Return (X, Y) of the center of cell containing provided text 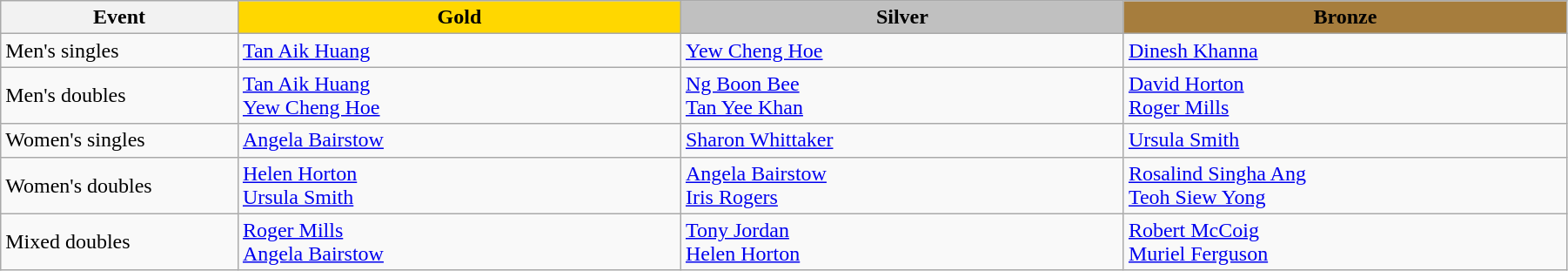
Tan Aik Huang (459, 51)
Robert McCoig Muriel Ferguson (1345, 242)
Men's singles (120, 51)
Gold (459, 17)
Tan Aik Huang Yew Cheng Hoe (459, 96)
Yew Cheng Hoe (901, 51)
Angela Bairstow Iris Rogers (901, 185)
Dinesh Khanna (1345, 51)
Men's doubles (120, 96)
Tony Jordan Helen Horton (901, 242)
Rosalind Singha Ang Teoh Siew Yong (1345, 185)
Ursula Smith (1345, 140)
Mixed doubles (120, 242)
Women's singles (120, 140)
Ng Boon Bee Tan Yee Khan (901, 96)
Roger Mills Angela Bairstow (459, 242)
Event (120, 17)
Angela Bairstow (459, 140)
Sharon Whittaker (901, 140)
David Horton Roger Mills (1345, 96)
Helen Horton Ursula Smith (459, 185)
Women's doubles (120, 185)
Silver (901, 17)
Bronze (1345, 17)
